Detect which cell encompasses the target text, then output its [x, y] center coordinate. 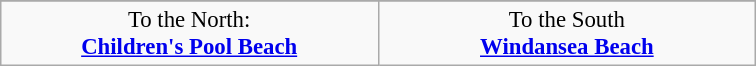
To the North:Children's Pool Beach [189, 34]
To the SouthWindansea Beach [567, 34]
